Search for the cell housing the specified text and yield its (X, Y) center coordinate. 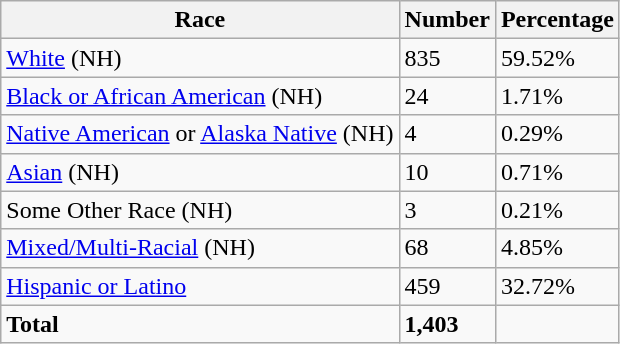
1.71% (557, 96)
Asian (NH) (200, 172)
Percentage (557, 20)
4 (447, 134)
Black or African American (NH) (200, 96)
0.71% (557, 172)
Native American or Alaska Native (NH) (200, 134)
32.72% (557, 286)
59.52% (557, 58)
0.21% (557, 210)
1,403 (447, 324)
24 (447, 96)
Mixed/Multi-Racial (NH) (200, 248)
10 (447, 172)
68 (447, 248)
4.85% (557, 248)
Race (200, 20)
0.29% (557, 134)
459 (447, 286)
835 (447, 58)
3 (447, 210)
Some Other Race (NH) (200, 210)
Number (447, 20)
Total (200, 324)
White (NH) (200, 58)
Hispanic or Latino (200, 286)
